Extract the (x, y) coordinate from the center of the cell holding the provided text.  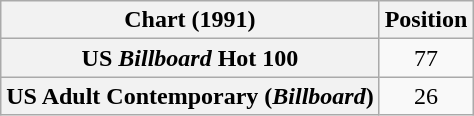
US Billboard Hot 100 (190, 58)
Chart (1991) (190, 20)
77 (426, 58)
26 (426, 96)
Position (426, 20)
US Adult Contemporary (Billboard) (190, 96)
